Return (X, Y) of the center of cell containing provided text 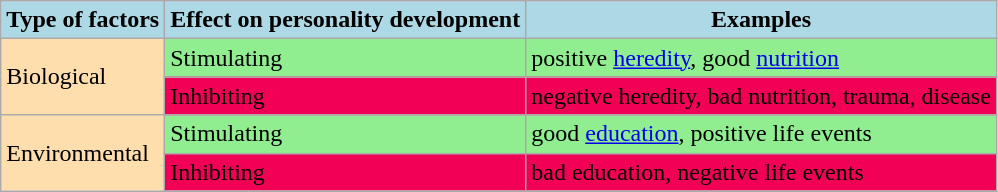
Type of factors (83, 20)
Environmental (83, 153)
bad education, negative life events (762, 172)
negative heredity, bad nutrition, trauma, disease (762, 96)
Effect on personality development (346, 20)
Biological (83, 77)
good education, positive life events (762, 134)
positive heredity, good nutrition (762, 58)
Examples (762, 20)
